Output the (x, y) coordinate of the center of the cell containing the given text.  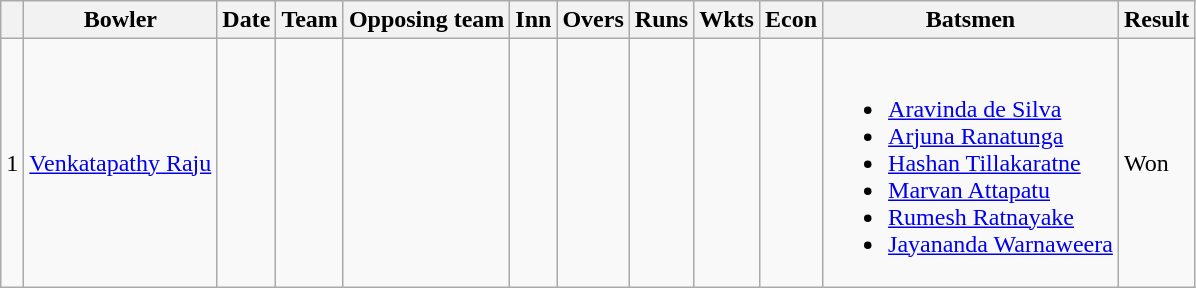
Won (1156, 163)
Team (310, 20)
Date (246, 20)
Batsmen (971, 20)
Venkatapathy Raju (120, 163)
Runs (661, 20)
Econ (790, 20)
Inn (534, 20)
Overs (593, 20)
1 (12, 163)
Wkts (727, 20)
Result (1156, 20)
Aravinda de SilvaArjuna RanatungaHashan TillakaratneMarvan AttapatuRumesh RatnayakeJayananda Warnaweera (971, 163)
Opposing team (426, 20)
Bowler (120, 20)
